Return the (X, Y) coordinate for the center point of the cell that contains the specified text.  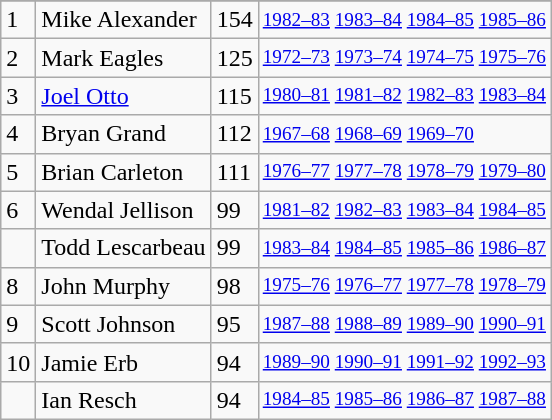
4 (18, 134)
1982–83 1983–84 1984–85 1985–86 (404, 20)
1980–81 1981–82 1982–83 1983–84 (404, 96)
1975–76 1976–77 1977–78 1978–79 (404, 286)
112 (234, 134)
John Murphy (124, 286)
2 (18, 58)
1989–90 1990–91 1991–92 1992–93 (404, 362)
95 (234, 324)
1 (18, 20)
Mark Eagles (124, 58)
6 (18, 210)
111 (234, 172)
Bryan Grand (124, 134)
115 (234, 96)
Scott Johnson (124, 324)
9 (18, 324)
Ian Resch (124, 400)
Mike Alexander (124, 20)
1987–88 1988–89 1989–90 1990–91 (404, 324)
1984–85 1985–86 1986–87 1987–88 (404, 400)
1976–77 1977–78 1978–79 1979–80 (404, 172)
5 (18, 172)
1967–68 1968–69 1969–70 (404, 134)
Wendal Jellison (124, 210)
Brian Carleton (124, 172)
154 (234, 20)
8 (18, 286)
98 (234, 286)
1983–84 1984–85 1985–86 1986–87 (404, 248)
1972–73 1973–74 1974–75 1975–76 (404, 58)
10 (18, 362)
Joel Otto (124, 96)
3 (18, 96)
1981–82 1982–83 1983–84 1984–85 (404, 210)
125 (234, 58)
Todd Lescarbeau (124, 248)
Jamie Erb (124, 362)
